For the text-containing cell, return its midpoint in (X, Y) coordinate format. 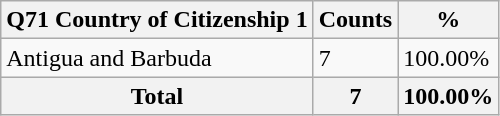
Antigua and Barbuda (157, 58)
Total (157, 96)
Counts (355, 20)
% (448, 20)
Q71 Country of Citizenship 1 (157, 20)
